Detect which cell encompasses the target text, then output its [x, y] center coordinate. 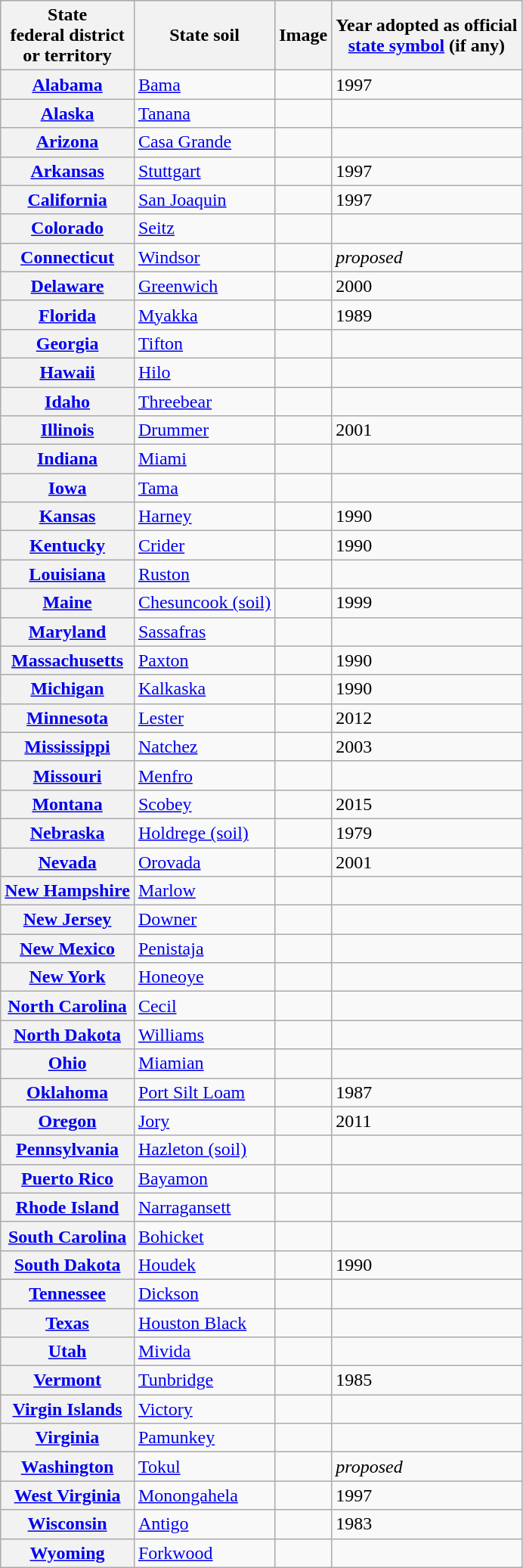
Puerto Rico [68, 1178]
Utah [68, 1352]
Pennsylvania [68, 1150]
1999 [426, 603]
Arizona [68, 142]
Indiana [68, 459]
Miamian [204, 1063]
Oklahoma [68, 1092]
Tanana [204, 113]
Tunbridge [204, 1380]
Kansas [68, 517]
Ohio [68, 1063]
Crider [204, 545]
Downer [204, 920]
Port Silt Loam [204, 1092]
Mivida [204, 1352]
Marlow [204, 891]
1987 [426, 1092]
Greenwich [204, 286]
Hilo [204, 372]
Sassafras [204, 632]
Orovada [204, 862]
Minnesota [68, 718]
Louisiana [68, 574]
Arkansas [68, 171]
2011 [426, 1121]
Ruston [204, 574]
Connecticut [68, 257]
Tennessee [68, 1293]
2012 [426, 718]
State soil [204, 36]
Statefederal district or territory [68, 36]
Scobey [204, 804]
Houdek [204, 1265]
1983 [426, 1524]
Wisconsin [68, 1524]
Alabama [68, 85]
Bayamon [204, 1178]
Penistaja [204, 949]
Tokul [204, 1467]
Menfro [204, 775]
South Dakota [68, 1265]
Miami [204, 459]
2003 [426, 747]
Nebraska [68, 833]
Oregon [68, 1121]
Lester [204, 718]
Virgin Islands [68, 1409]
West Virginia [68, 1495]
Wyoming [68, 1553]
Stuttgart [204, 171]
Myakka [204, 315]
Colorado [68, 228]
Hazleton (soil) [204, 1150]
Bohicket [204, 1236]
Jory [204, 1121]
Michigan [68, 689]
Dickson [204, 1293]
2015 [426, 804]
Illinois [68, 430]
Maryland [68, 632]
Missouri [68, 775]
Montana [68, 804]
1985 [426, 1380]
New Jersey [68, 920]
Mississippi [68, 747]
Washington [68, 1467]
Maine [68, 603]
Honeoye [204, 977]
2000 [426, 286]
Kentucky [68, 545]
Delaware [68, 286]
San Joaquin [204, 200]
Tama [204, 488]
New Hampshire [68, 891]
Houston Black [204, 1323]
Virginia [68, 1438]
California [68, 200]
South Carolina [68, 1236]
1989 [426, 315]
Nevada [68, 862]
Threebear [204, 402]
Alaska [68, 113]
Casa Grande [204, 142]
Year adopted as official state symbol (if any) [426, 36]
Kalkaska [204, 689]
Drummer [204, 430]
New York [68, 977]
Vermont [68, 1380]
Harney [204, 517]
1979 [426, 833]
Victory [204, 1409]
Image [304, 36]
Monongahela [204, 1495]
Williams [204, 1035]
Texas [68, 1323]
Cecil [204, 1006]
North Dakota [68, 1035]
North Carolina [68, 1006]
Pamunkey [204, 1438]
Seitz [204, 228]
Rhode Island [68, 1207]
Georgia [68, 343]
Tifton [204, 343]
Paxton [204, 660]
Bama [204, 85]
Windsor [204, 257]
Idaho [68, 402]
Massachusetts [68, 660]
Florida [68, 315]
Antigo [204, 1524]
New Mexico [68, 949]
Hawaii [68, 372]
Iowa [68, 488]
Natchez [204, 747]
Forkwood [204, 1553]
Holdrege (soil) [204, 833]
Narragansett [204, 1207]
Chesuncook (soil) [204, 603]
